Identify which cell holds the provided text, then report its (X, Y) central coordinate. 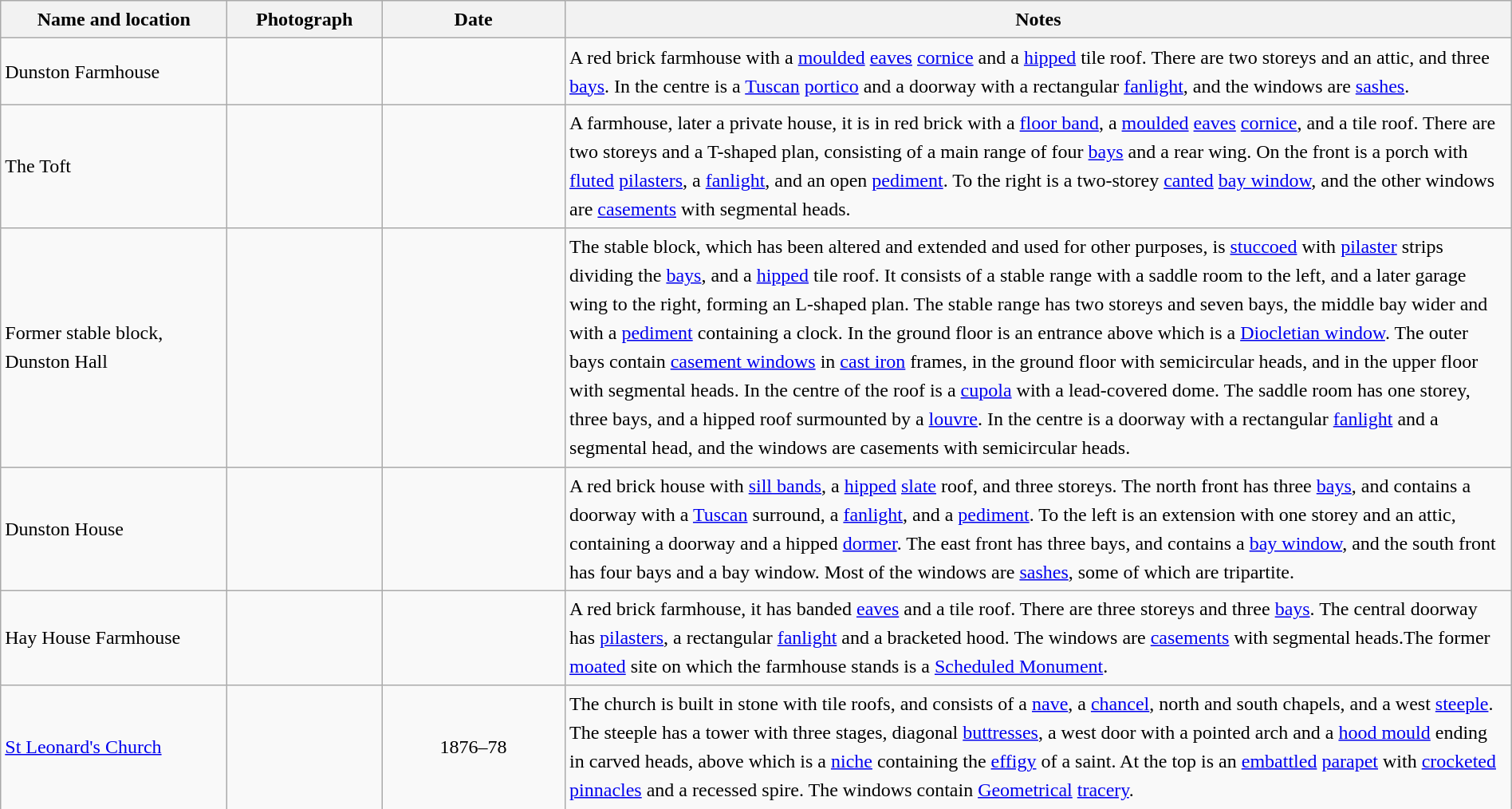
Hay House Farmhouse (114, 638)
Dunston Farmhouse (114, 72)
Date (474, 19)
Dunston House (114, 528)
St Leonard's Church (114, 747)
Photograph (305, 19)
1876–78 (474, 747)
Former stable block, Dunston Hall (114, 348)
Name and location (114, 19)
Notes (1038, 19)
The Toft (114, 166)
